Detect which cell encompasses the target text, then output its (X, Y) center coordinate. 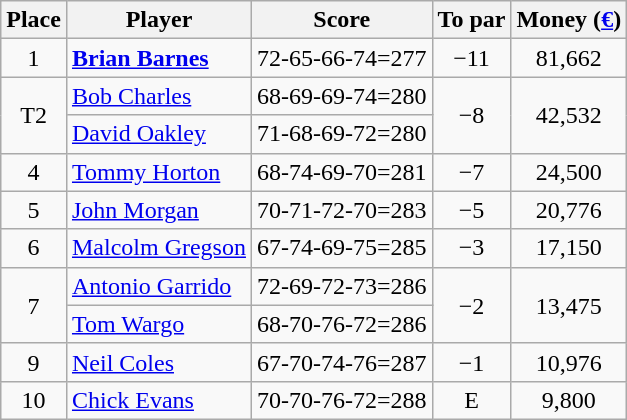
−7 (472, 172)
68-69-69-74=280 (342, 96)
42,532 (569, 115)
T2 (34, 115)
20,776 (569, 210)
72-69-72-73=286 (342, 286)
To par (472, 20)
Neil Coles (158, 362)
6 (34, 248)
David Oakley (158, 134)
Bob Charles (158, 96)
9,800 (569, 400)
68-70-76-72=286 (342, 324)
81,662 (569, 58)
13,475 (569, 305)
68-74-69-70=281 (342, 172)
67-70-74-76=287 (342, 362)
Place (34, 20)
−5 (472, 210)
−2 (472, 305)
−3 (472, 248)
John Morgan (158, 210)
4 (34, 172)
72-65-66-74=277 (342, 58)
Malcolm Gregson (158, 248)
Tommy Horton (158, 172)
10,976 (569, 362)
10 (34, 400)
Chick Evans (158, 400)
−11 (472, 58)
Tom Wargo (158, 324)
9 (34, 362)
70-70-76-72=288 (342, 400)
67-74-69-75=285 (342, 248)
17,150 (569, 248)
71-68-69-72=280 (342, 134)
5 (34, 210)
Brian Barnes (158, 58)
Score (342, 20)
1 (34, 58)
Player (158, 20)
Antonio Garrido (158, 286)
Money (€) (569, 20)
−8 (472, 115)
7 (34, 305)
−1 (472, 362)
70-71-72-70=283 (342, 210)
24,500 (569, 172)
E (472, 400)
